Identify which cell holds the provided text, then report its (x, y) central coordinate. 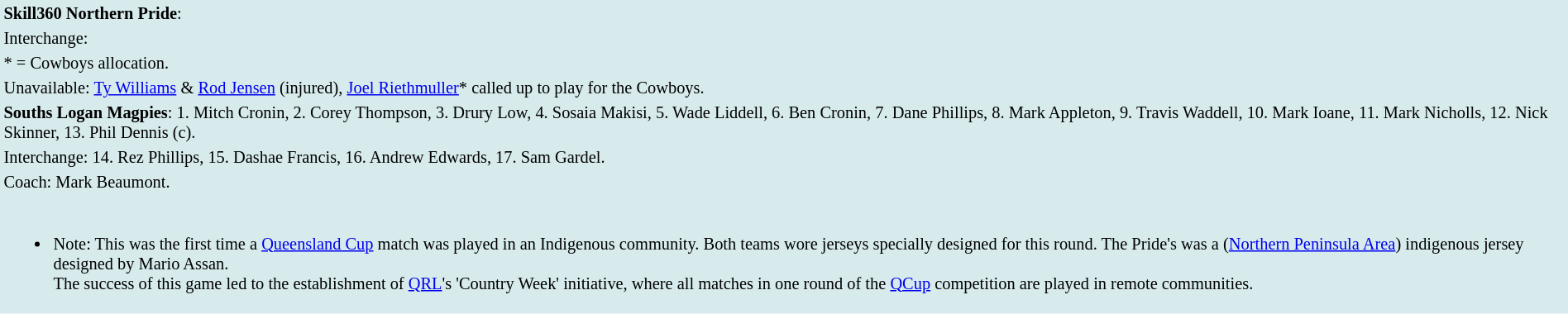
Skill360 Northern Pride: (784, 13)
Coach: Mark Beaumont. (784, 182)
Interchange: (784, 38)
* = Cowboys allocation. (784, 63)
Interchange: 14. Rez Phillips, 15. Dashae Francis, 16. Andrew Edwards, 17. Sam Gardel. (784, 157)
Unavailable: Ty Williams & Rod Jensen (injured), Joel Riethmuller* called up to play for the Cowboys. (784, 88)
